Detect which cell encompasses the target text, then output its (X, Y) center coordinate. 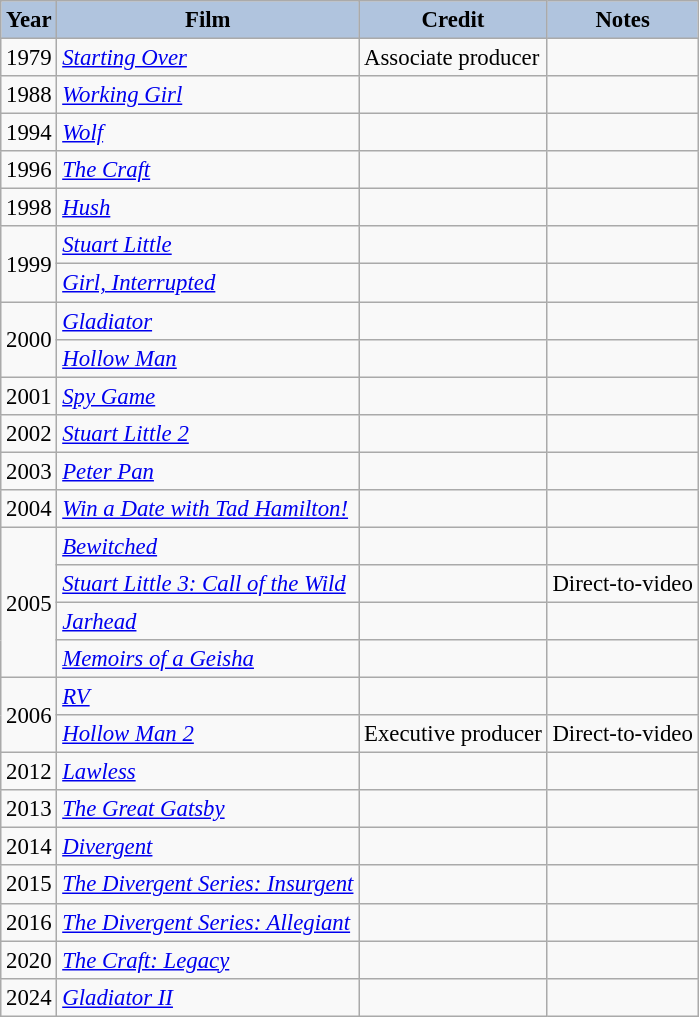
1994 (29, 133)
2003 (29, 471)
The Divergent Series: Insurgent (208, 885)
1979 (29, 58)
1996 (29, 170)
Associate producer (453, 58)
Stuart Little (208, 245)
RV (208, 697)
Hollow Man 2 (208, 734)
The Divergent Series: Allegiant (208, 922)
Executive producer (453, 734)
1988 (29, 95)
Girl, Interrupted (208, 283)
2013 (29, 809)
2016 (29, 922)
2006 (29, 716)
Hollow Man (208, 358)
Jarhead (208, 621)
Hush (208, 208)
Peter Pan (208, 471)
2015 (29, 885)
Gladiator II (208, 997)
Stuart Little 2 (208, 433)
2020 (29, 960)
The Craft: Legacy (208, 960)
Working Girl (208, 95)
Gladiator (208, 321)
The Craft (208, 170)
2004 (29, 509)
Year (29, 20)
Credit (453, 20)
1998 (29, 208)
2005 (29, 602)
2001 (29, 396)
Starting Over (208, 58)
Lawless (208, 772)
The Great Gatsby (208, 809)
2000 (29, 340)
2012 (29, 772)
Win a Date with Tad Hamilton! (208, 509)
Spy Game (208, 396)
Bewitched (208, 546)
2024 (29, 997)
Memoirs of a Geisha (208, 659)
Film (208, 20)
Stuart Little 3: Call of the Wild (208, 584)
2002 (29, 433)
Divergent (208, 847)
Wolf (208, 133)
2014 (29, 847)
1999 (29, 264)
Notes (622, 20)
